Scan for the cell matching the given text and deliver its (X, Y) coordinate at center. 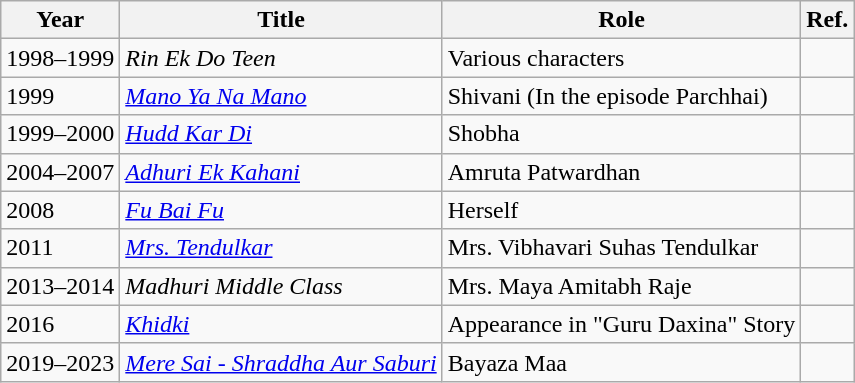
2004–2007 (60, 172)
Ref. (828, 20)
2016 (60, 324)
Mrs. Vibhavari Suhas Tendulkar (622, 248)
Mrs. Tendulkar (281, 248)
Shobha (622, 134)
Shivani (In the episode Parchhai) (622, 96)
2019–2023 (60, 362)
Mere Sai - Shraddha Aur Saburi (281, 362)
Appearance in "Guru Daxina" Story (622, 324)
Various characters (622, 58)
Year (60, 20)
Role (622, 20)
1999–2000 (60, 134)
1999 (60, 96)
Khidki (281, 324)
Herself (622, 210)
Rin Ek Do Teen (281, 58)
Title (281, 20)
Mrs. Maya Amitabh Raje (622, 286)
2013–2014 (60, 286)
Bayaza Maa (622, 362)
Amruta Patwardhan (622, 172)
Adhuri Ek Kahani (281, 172)
2011 (60, 248)
Fu Bai Fu (281, 210)
1998–1999 (60, 58)
Madhuri Middle Class (281, 286)
Mano Ya Na Mano (281, 96)
2008 (60, 210)
Hudd Kar Di (281, 134)
